Search for the cell housing the specified text and yield its [X, Y] center coordinate. 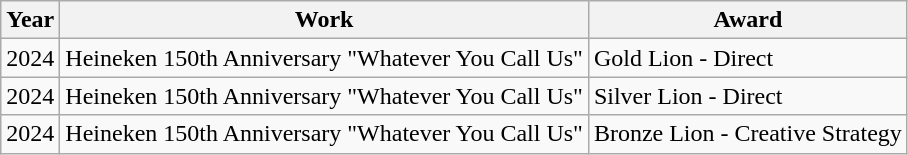
Bronze Lion - Creative Strategy [748, 134]
Work [324, 20]
Year [30, 20]
Award [748, 20]
Gold Lion - Direct [748, 58]
Silver Lion - Direct [748, 96]
